Find where the given text appears and provide that cell's center as [X, Y] coordinate. 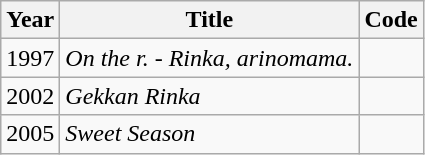
Code [391, 20]
Sweet Season [210, 134]
2005 [30, 134]
Gekkan Rinka [210, 96]
On the r. - Rinka, arinomama. [210, 58]
Year [30, 20]
2002 [30, 96]
1997 [30, 58]
Title [210, 20]
